Detect which cell encompasses the target text, then output its [x, y] center coordinate. 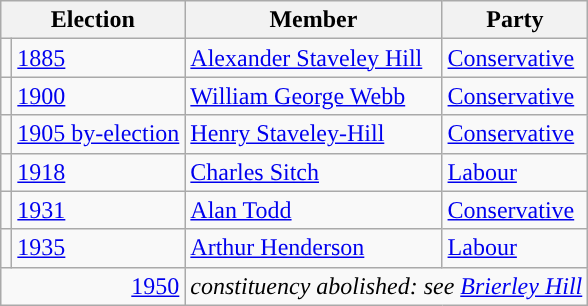
constituency abolished: see Brierley Hill [386, 286]
Henry Staveley-Hill [314, 134]
1931 [98, 210]
Member [314, 20]
Arthur Henderson [314, 248]
Charles Sitch [314, 172]
1950 [93, 286]
Party [515, 20]
Alan Todd [314, 210]
1885 [98, 58]
1900 [98, 96]
Alexander Staveley Hill [314, 58]
1905 by-election [98, 134]
Election [93, 20]
1918 [98, 172]
William George Webb [314, 96]
1935 [98, 248]
